Return the [x, y] coordinate for the center point of the cell that contains the specified text.  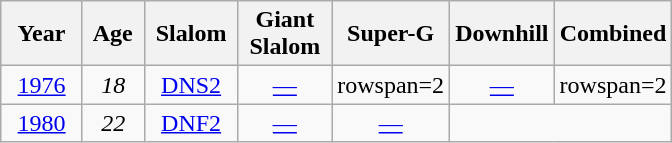
Downhill [502, 34]
1976 [42, 85]
Combined [613, 34]
22 [113, 123]
DNS2 [191, 85]
Giant Slalom [285, 34]
Super-G [391, 34]
Age [113, 34]
1980 [42, 123]
Year [42, 34]
Slalom [191, 34]
18 [113, 85]
DNF2 [191, 123]
